Detect which cell encompasses the target text, then output its (x, y) center coordinate. 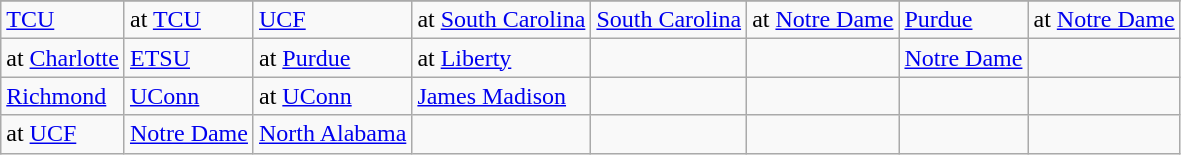
Richmond (63, 96)
ETSU (188, 58)
North Alabama (332, 134)
at Purdue (332, 58)
at UCF (63, 134)
at UConn (332, 96)
South Carolina (669, 20)
at TCU (188, 20)
at South Carolina (502, 20)
UCF (332, 20)
TCU (63, 20)
at Charlotte (63, 58)
UConn (188, 96)
at Liberty (502, 58)
Purdue (964, 20)
James Madison (502, 96)
